Locate the cell with the specified text and output its [X, Y] center coordinate. 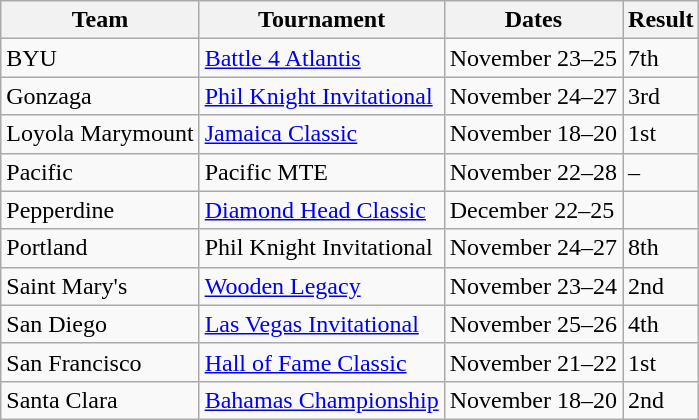
Hall of Fame Classic [322, 362]
Pepperdine [100, 210]
Battle 4 Atlantis [322, 58]
8th [661, 248]
4th [661, 324]
November 23–25 [533, 58]
Team [100, 20]
Jamaica Classic [322, 134]
Tournament [322, 20]
7th [661, 58]
BYU [100, 58]
Santa Clara [100, 400]
– [661, 172]
San Diego [100, 324]
Dates [533, 20]
3rd [661, 96]
Wooden Legacy [322, 286]
November 22–28 [533, 172]
November 23–24 [533, 286]
Bahamas Championship [322, 400]
Result [661, 20]
Gonzaga [100, 96]
Pacific MTE [322, 172]
Diamond Head Classic [322, 210]
Pacific [100, 172]
November 25–26 [533, 324]
November 21–22 [533, 362]
December 22–25 [533, 210]
Loyola Marymount [100, 134]
Portland [100, 248]
Las Vegas Invitational [322, 324]
Saint Mary's [100, 286]
San Francisco [100, 362]
